Capture the cell that displays the provided text and extract its (X, Y) central coordinate. 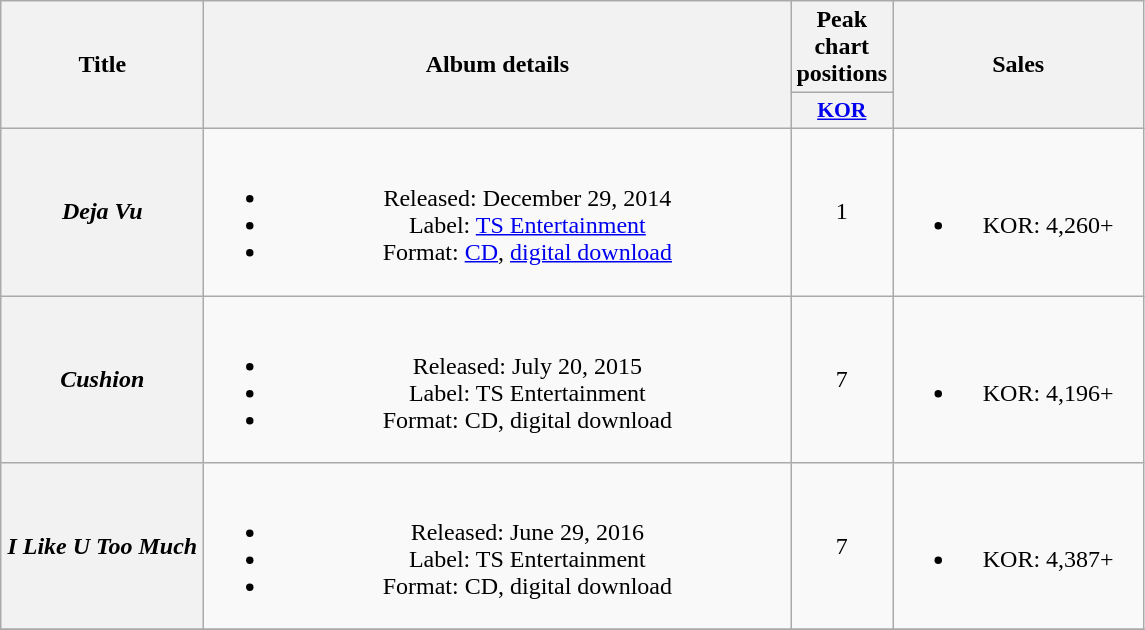
Title (102, 65)
I Like U Too Much (102, 546)
Released: July 20, 2015Label: TS EntertainmentFormat: CD, digital download (498, 380)
Deja Vu (102, 212)
Peak chart positions (842, 47)
Sales (1018, 65)
KOR: 4,260+ (1018, 212)
KOR: 4,387+ (1018, 546)
KOR (842, 111)
Released: December 29, 2014Label: TS EntertainmentFormat: CD, digital download (498, 212)
KOR: 4,196+ (1018, 380)
1 (842, 212)
Album details (498, 65)
Cushion (102, 380)
Released: June 29, 2016Label: TS EntertainmentFormat: CD, digital download (498, 546)
